Extract the [x, y] coordinate from the center of the cell holding the provided text.  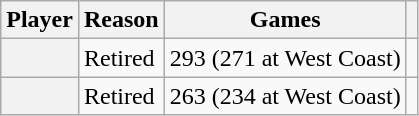
Reason [121, 20]
Player [40, 20]
293 (271 at West Coast) [285, 58]
Games [285, 20]
263 (234 at West Coast) [285, 96]
